Pinpoint the cell where the given text exists, returning its [X, Y] midpoint coordinate. 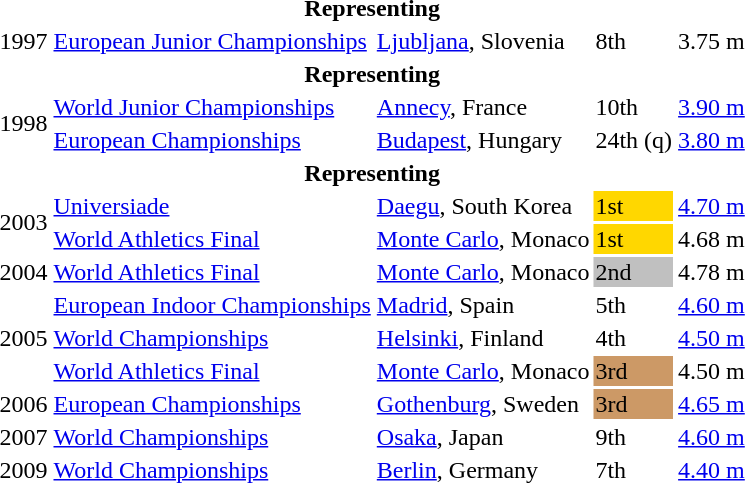
World Junior Championships [212, 107]
Madrid, Spain [483, 305]
Osaka, Japan [483, 437]
Daegu, South Korea [483, 206]
Ljubljana, Slovenia [483, 41]
5th [634, 305]
24th (q) [634, 140]
8th [634, 41]
European Indoor Championships [212, 305]
European Junior Championships [212, 41]
9th [634, 437]
Helsinki, Finland [483, 338]
Universiade [212, 206]
Budapest, Hungary [483, 140]
4th [634, 338]
Gothenburg, Sweden [483, 404]
Annecy, France [483, 107]
10th [634, 107]
2nd [634, 272]
